Extract the (x, y) coordinate from the center of the cell holding the provided text.  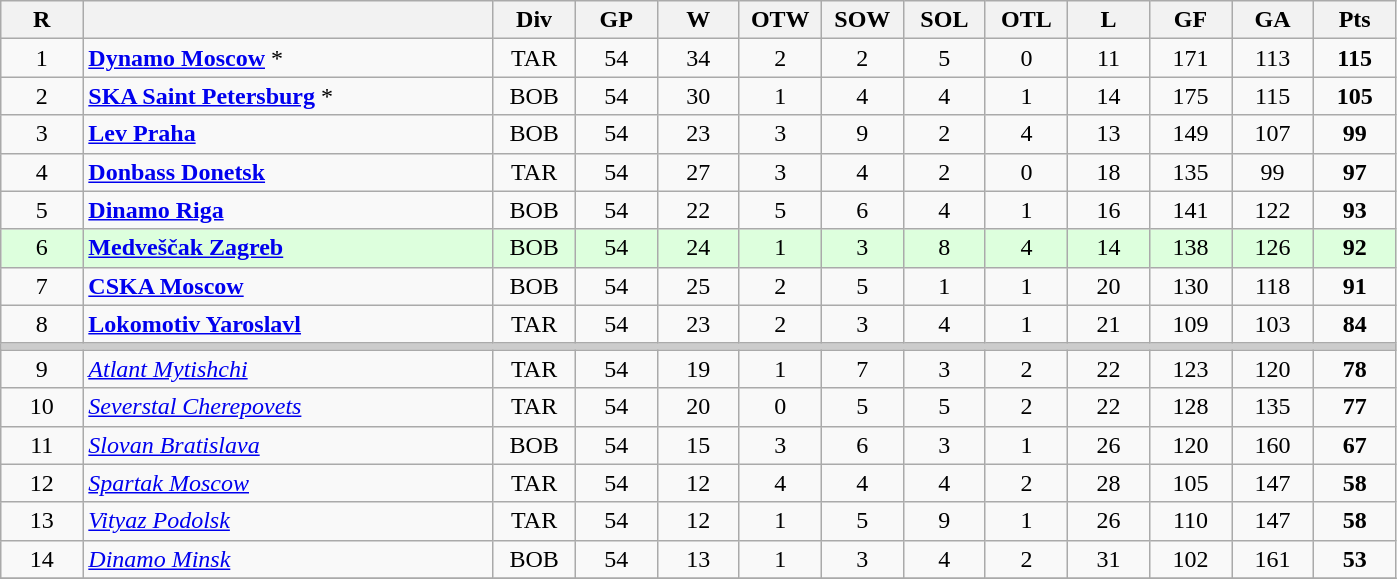
28 (1108, 483)
Pts (1355, 20)
Vityaz Podolsk (288, 521)
OTL (1026, 20)
92 (1355, 248)
R (42, 20)
25 (698, 286)
GA (1273, 20)
OTW (780, 20)
SOL (944, 20)
21 (1108, 324)
Dinamo Minsk (288, 559)
97 (1355, 172)
31 (1108, 559)
Slovan Bratislava (288, 445)
78 (1355, 369)
130 (1191, 286)
102 (1191, 559)
107 (1273, 134)
53 (1355, 559)
Div (534, 20)
SOW (862, 20)
Atlant Mytishchi (288, 369)
30 (698, 96)
18 (1108, 172)
L (1108, 20)
128 (1191, 407)
16 (1108, 210)
113 (1273, 58)
160 (1273, 445)
Lev Praha (288, 134)
10 (42, 407)
27 (698, 172)
126 (1273, 248)
Donbass Donetsk (288, 172)
84 (1355, 324)
77 (1355, 407)
GF (1191, 20)
Dynamo Moscow * (288, 58)
Dinamo Riga (288, 210)
123 (1191, 369)
Severstal Cherepovets (288, 407)
CSKA Moscow (288, 286)
GP (616, 20)
93 (1355, 210)
24 (698, 248)
103 (1273, 324)
15 (698, 445)
Spartak Moscow (288, 483)
149 (1191, 134)
110 (1191, 521)
Medveščak Zagreb (288, 248)
91 (1355, 286)
118 (1273, 286)
141 (1191, 210)
109 (1191, 324)
SKA Saint Petersburg * (288, 96)
W (698, 20)
161 (1273, 559)
175 (1191, 96)
122 (1273, 210)
19 (698, 369)
34 (698, 58)
138 (1191, 248)
Lokomotiv Yaroslavl (288, 324)
67 (1355, 445)
171 (1191, 58)
